Provide the [x, y] coordinate of the cell's center where the given text is located.  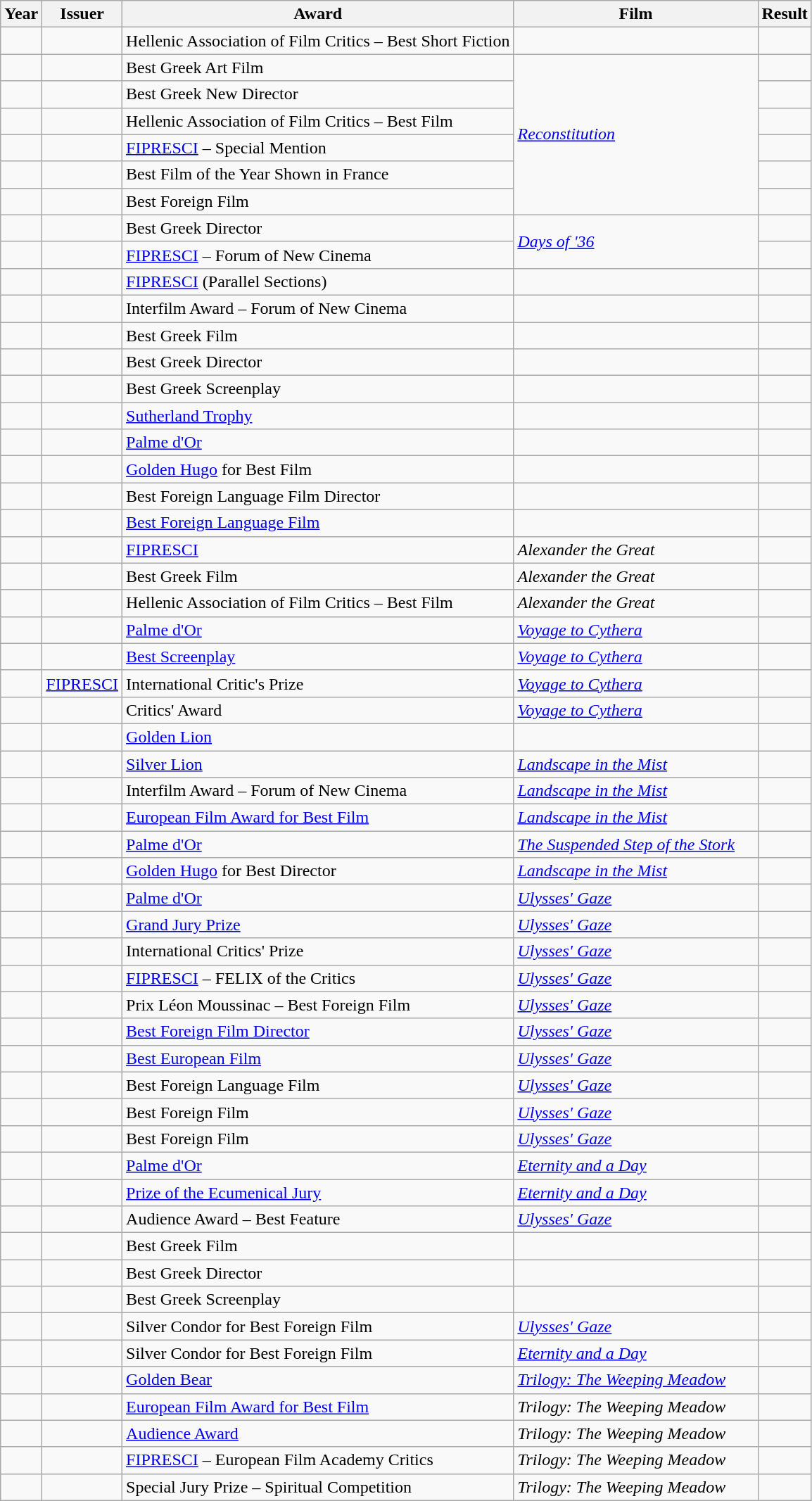
Best Foreign Language Film Director [318, 496]
Result [785, 14]
Golden Hugo for Best Film [318, 469]
Year [21, 14]
FIPRESCI – European Film Academy Critics [318, 1460]
FIPRESCI (Parallel Sections) [318, 281]
Best Foreign Film Director [318, 1032]
Prix Léon Moussinac – Best Foreign Film [318, 1005]
Best European Film [318, 1058]
Audience Award [318, 1433]
Award [318, 14]
Golden Hugo for Best Director [318, 871]
Sutherland Trophy [318, 416]
Hellenic Association of Film Critics – Best Short Fiction [318, 41]
Golden Bear [318, 1380]
International Critic's Prize [318, 683]
Best Greek New Director [318, 94]
Best Screenplay [318, 657]
Silver Lion [318, 764]
Best Greek Art Film [318, 68]
FIPRESCI – Special Mention [318, 148]
Critics' Award [318, 710]
Issuer [82, 14]
FIPRESCI – FELIX of the Critics [318, 978]
Special Jury Prize – Spiritual Competition [318, 1487]
FIPRESCI – Forum of New Cinema [318, 255]
Film [636, 14]
Grand Jury Prize [318, 925]
Best Film of the Year Shown in France [318, 175]
Audience Award – Best Feature [318, 1220]
Reconstitution [636, 134]
Golden Lion [318, 737]
Days of '36 [636, 241]
International Critics' Prize [318, 951]
The Suspended Step of the Stork [636, 844]
Prize of the Ecumenical Jury [318, 1193]
